Extract the (X, Y) coordinate from the center of the cell holding the provided text.  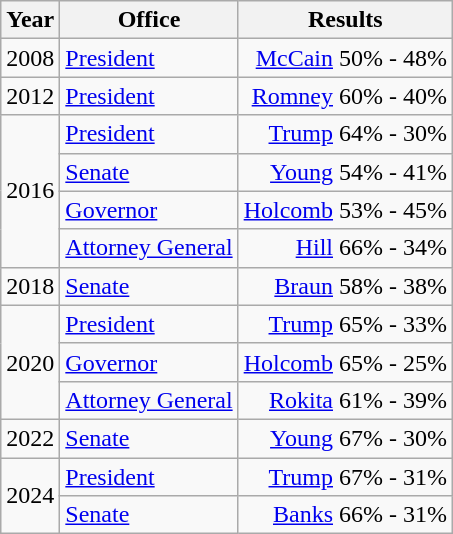
Holcomb 53% - 45% (345, 210)
Trump 67% - 31% (345, 477)
2020 (30, 362)
Young 54% - 41% (345, 172)
Results (345, 20)
Young 67% - 30% (345, 438)
2024 (30, 496)
McCain 50% - 48% (345, 58)
Romney 60% - 40% (345, 96)
2008 (30, 58)
Year (30, 20)
Rokita 61% - 39% (345, 400)
Trump 65% - 33% (345, 324)
Trump 64% - 30% (345, 134)
2012 (30, 96)
2018 (30, 286)
Banks 66% - 31% (345, 515)
Holcomb 65% - 25% (345, 362)
2022 (30, 438)
Hill 66% - 34% (345, 248)
Office (149, 20)
2016 (30, 191)
Braun 58% - 38% (345, 286)
